Capture the cell that displays the provided text and extract its [X, Y] central coordinate. 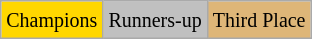
Champions [52, 20]
Runners-up [155, 20]
Third Place [259, 20]
